Determine the [X, Y] coordinate at the center of the cell enclosing the given text.  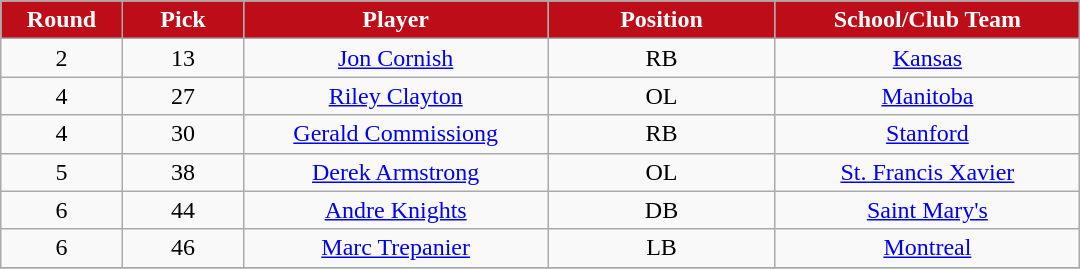
13 [183, 58]
27 [183, 96]
Jon Cornish [396, 58]
Round [62, 20]
30 [183, 134]
Riley Clayton [396, 96]
38 [183, 172]
Player [396, 20]
46 [183, 248]
Andre Knights [396, 210]
Saint Mary's [927, 210]
Manitoba [927, 96]
Montreal [927, 248]
44 [183, 210]
School/Club Team [927, 20]
Kansas [927, 58]
St. Francis Xavier [927, 172]
DB [662, 210]
Pick [183, 20]
Gerald Commissiong [396, 134]
Derek Armstrong [396, 172]
LB [662, 248]
5 [62, 172]
2 [62, 58]
Marc Trepanier [396, 248]
Position [662, 20]
Stanford [927, 134]
